Find where the given text appears and provide that cell's center as [x, y] coordinate. 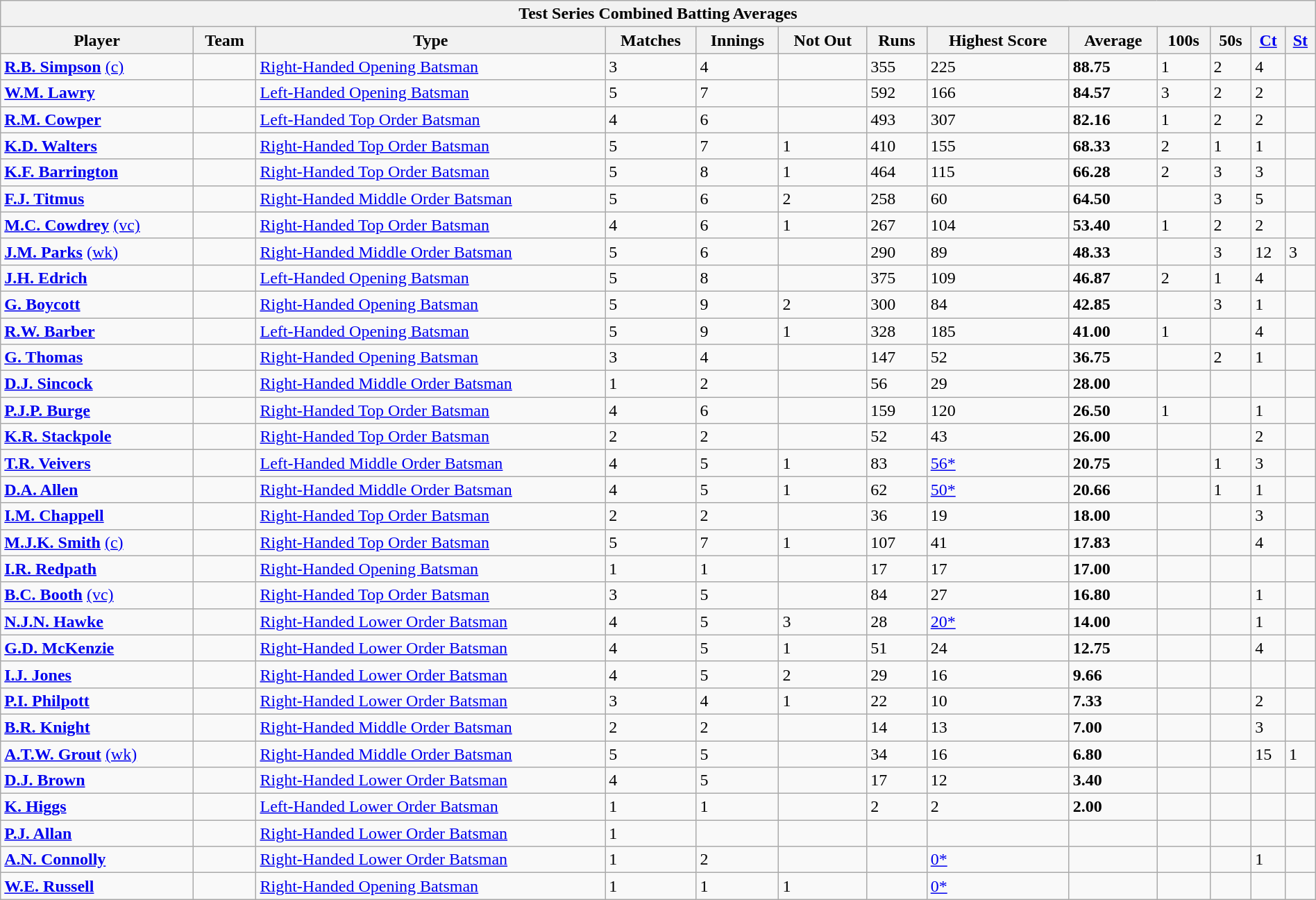
56* [998, 463]
300 [897, 304]
27 [998, 595]
36.75 [1113, 358]
B.R. Knight [97, 727]
D.A. Allen [97, 490]
82.16 [1113, 119]
107 [897, 542]
Not Out [823, 40]
T.R. Veivers [97, 463]
328 [897, 331]
Matches [651, 40]
592 [897, 93]
147 [897, 358]
104 [998, 225]
166 [998, 93]
53.40 [1113, 225]
16.80 [1113, 595]
100s [1183, 40]
K.F. Barrington [97, 172]
K.D. Walters [97, 146]
20.75 [1113, 463]
Test Series Combined Batting Averages [658, 14]
115 [998, 172]
Innings [737, 40]
K.R. Stackpole [97, 437]
I.R. Redpath [97, 569]
F.J. Titmus [97, 199]
28 [897, 622]
12.75 [1113, 648]
109 [998, 278]
64.50 [1113, 199]
41 [998, 542]
50s [1231, 40]
2.00 [1113, 807]
375 [897, 278]
26.50 [1113, 410]
W.E. Russell [97, 886]
D.J. Sincock [97, 384]
B.C. Booth (vc) [97, 595]
R.B. Simpson (c) [97, 67]
I.M. Chappell [97, 516]
42.85 [1113, 304]
Left-Handed Top Order Batsman [430, 119]
60 [998, 199]
62 [897, 490]
17.83 [1113, 542]
Team [225, 40]
A.T.W. Grout (wk) [97, 753]
G.D. McKenzie [97, 648]
R.M. Cowper [97, 119]
7.00 [1113, 727]
Highest Score [998, 40]
185 [998, 331]
Left-Handed Lower Order Batsman [430, 807]
493 [897, 119]
10 [998, 701]
9.66 [1113, 674]
48.33 [1113, 251]
83 [897, 463]
68.33 [1113, 146]
20* [998, 622]
84.57 [1113, 93]
W.M. Lawry [97, 93]
M.J.K. Smith (c) [97, 542]
89 [998, 251]
290 [897, 251]
J.M. Parks (wk) [97, 251]
14.00 [1113, 622]
159 [897, 410]
G. Thomas [97, 358]
88.75 [1113, 67]
225 [998, 67]
51 [897, 648]
120 [998, 410]
410 [897, 146]
24 [998, 648]
Type [430, 40]
28.00 [1113, 384]
N.J.N. Hawke [97, 622]
19 [998, 516]
41.00 [1113, 331]
355 [897, 67]
G. Boycott [97, 304]
7.33 [1113, 701]
3.40 [1113, 781]
43 [998, 437]
A.N. Connolly [97, 860]
D.J. Brown [97, 781]
464 [897, 172]
P.J.P. Burge [97, 410]
J.H. Edrich [97, 278]
6.80 [1113, 753]
50* [998, 490]
13 [998, 727]
Ct [1269, 40]
Average [1113, 40]
Player [97, 40]
267 [897, 225]
M.C. Cowdrey (vc) [97, 225]
155 [998, 146]
307 [998, 119]
46.87 [1113, 278]
Runs [897, 40]
I.J. Jones [97, 674]
15 [1269, 753]
26.00 [1113, 437]
K. Higgs [97, 807]
34 [897, 753]
P.I. Philpott [97, 701]
17.00 [1113, 569]
18.00 [1113, 516]
20.66 [1113, 490]
St [1301, 40]
14 [897, 727]
36 [897, 516]
22 [897, 701]
R.W. Barber [97, 331]
66.28 [1113, 172]
56 [897, 384]
P.J. Allan [97, 833]
Left-Handed Middle Order Batsman [430, 463]
258 [897, 199]
